For the text-containing cell, return its midpoint in (x, y) coordinate format. 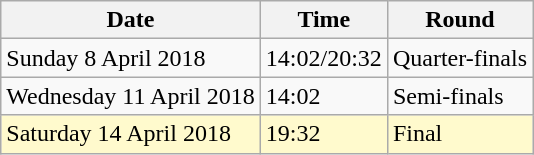
Semi-finals (460, 96)
Round (460, 20)
Sunday 8 April 2018 (131, 58)
14:02 (324, 96)
Saturday 14 April 2018 (131, 134)
Quarter-finals (460, 58)
19:32 (324, 134)
Time (324, 20)
Date (131, 20)
14:02/20:32 (324, 58)
Wednesday 11 April 2018 (131, 96)
Final (460, 134)
